Pinpoint the cell where the given text exists, returning its (x, y) midpoint coordinate. 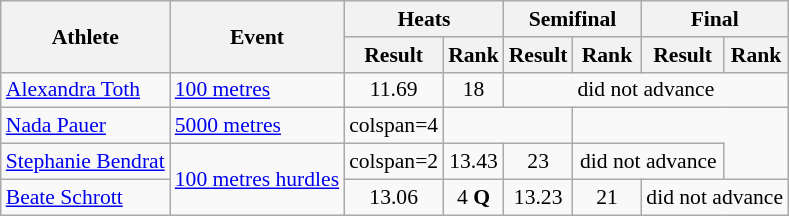
Beate Schrott (86, 197)
Final (714, 19)
13.06 (394, 197)
Heats (424, 19)
5000 metres (257, 126)
4 Q (474, 197)
100 metres (257, 90)
21 (608, 197)
Semifinal (573, 19)
Event (257, 36)
11.69 (394, 90)
100 metres hurdles (257, 180)
Nada Pauer (86, 126)
13.43 (474, 162)
18 (474, 90)
13.23 (538, 197)
Stephanie Bendrat (86, 162)
Alexandra Toth (86, 90)
23 (538, 162)
colspan=4 (394, 126)
Athlete (86, 36)
colspan=2 (394, 162)
